Output the (x, y) coordinate of the center of the cell containing the given text.  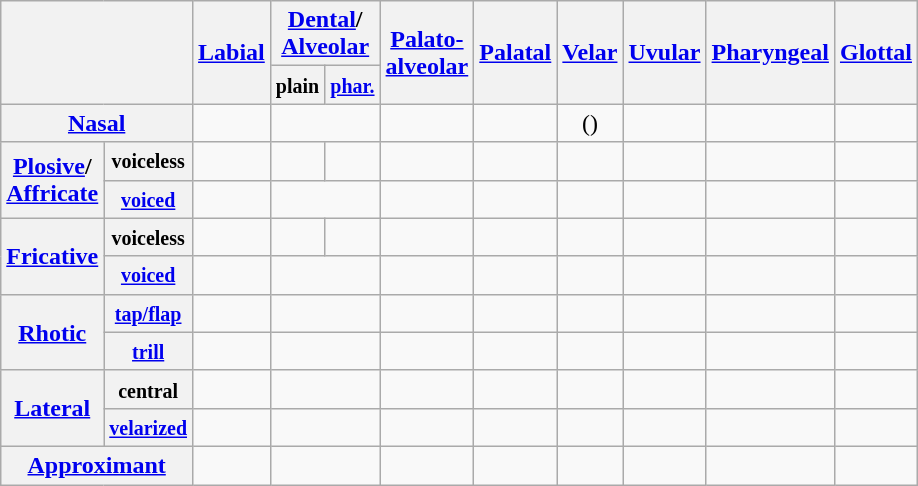
Lateral (52, 408)
tap/flap (148, 313)
Glottal (876, 52)
trill (148, 351)
() (590, 123)
Palato-alveolar (427, 52)
Rhotic (52, 332)
Labial (232, 52)
Dental/Alveolar (325, 34)
Uvular (664, 52)
plain (297, 85)
Plosive/Affricate (52, 180)
Palatal (516, 52)
Nasal (97, 123)
Approximant (97, 465)
phar. (352, 85)
velarized (148, 427)
Fricative (52, 256)
central (148, 389)
Velar (590, 52)
Pharyngeal (770, 52)
